Capture the cell that displays the provided text and extract its [X, Y] central coordinate. 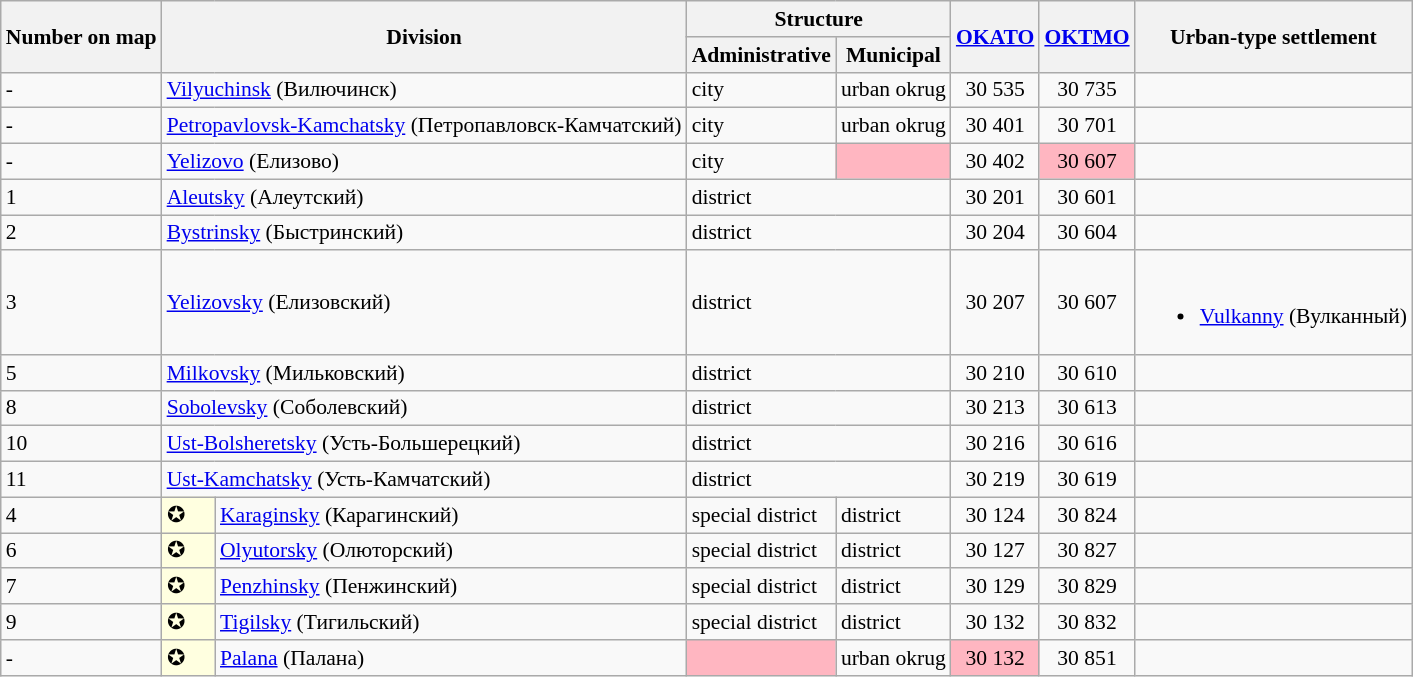
30 851 [1086, 658]
30 204 [995, 233]
Ust-Bolsheretsky (Усть-Большерецкий) [424, 444]
Urban-type settlement [1274, 36]
30 219 [995, 480]
30 610 [1086, 373]
2 [82, 233]
Sobolevsky (Соболевский) [424, 408]
Division [424, 36]
Palana (Палана) [451, 658]
9 [82, 622]
Vulkanny (Вулканный) [1274, 303]
Bystrinsky (Быстринский) [424, 233]
Penzhinsky (Пенжинский) [451, 587]
7 [82, 587]
30 213 [995, 408]
30 201 [995, 197]
Structure [819, 19]
Ust-Kamchatsky (Усть-Камчатский) [424, 480]
8 [82, 408]
30 535 [995, 90]
10 [82, 444]
Number on map [82, 36]
30 216 [995, 444]
30 604 [1086, 233]
30 401 [995, 126]
Yelizovsky (Елизовский) [424, 303]
3 [82, 303]
30 613 [1086, 408]
30 127 [995, 551]
Municipal [894, 55]
30 832 [1086, 622]
Aleutsky (Алеутский) [424, 197]
Administrative [762, 55]
Yelizovo (Елизово) [424, 162]
4 [82, 515]
30 210 [995, 373]
Vilyuchinsk (Вилючинск) [424, 90]
30 829 [1086, 587]
30 824 [1086, 515]
30 129 [995, 587]
5 [82, 373]
30 402 [995, 162]
Olyutorsky (Олюторский) [451, 551]
30 735 [1086, 90]
OKTMO [1086, 36]
Karaginsky (Карагинский) [451, 515]
30 701 [1086, 126]
1 [82, 197]
30 207 [995, 303]
30 827 [1086, 551]
30 619 [1086, 480]
30 124 [995, 515]
30 601 [1086, 197]
6 [82, 551]
Milkovsky (Мильковский) [424, 373]
30 616 [1086, 444]
OKATO [995, 36]
Tigilsky (Тигильский) [451, 622]
11 [82, 480]
Petropavlovsk-Kamchatsky (Петропавловск-Камчатский) [424, 126]
